Provide the (X, Y) coordinate of the cell's center where the given text is located.  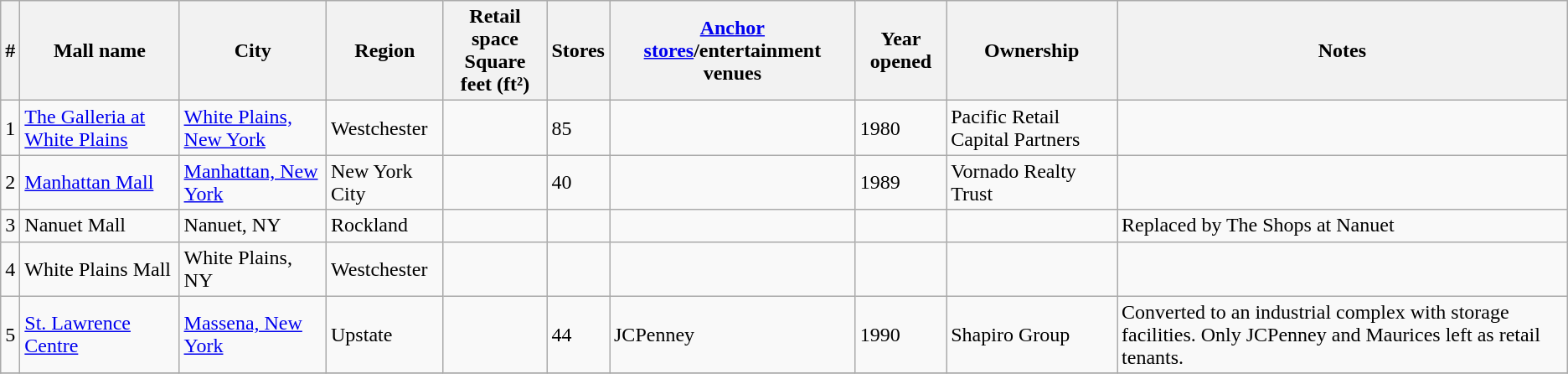
85 (578, 127)
Converted to an industrial complex with storage facilities. Only JCPenney and Maurices left as retail tenants. (1343, 335)
Vornado Realty Trust (1032, 183)
3 (10, 226)
Shapiro Group (1032, 335)
44 (578, 335)
Upstate (385, 335)
4 (10, 268)
Manhattan Mall (100, 183)
St. Lawrence Centre (100, 335)
The Galleria at White Plains (100, 127)
Notes (1343, 50)
Nanuet, NY (253, 226)
1 (10, 127)
Replaced by The Shops at Nanuet (1343, 226)
Mall name (100, 50)
1990 (900, 335)
Rockland (385, 226)
1980 (900, 127)
Ownership (1032, 50)
White Plains, New York (253, 127)
Manhattan, New York (253, 183)
Massena, New York (253, 335)
Retail spaceSquare feet (ft²) (495, 50)
JCPenney (733, 335)
Year opened (900, 50)
1989 (900, 183)
# (10, 50)
Pacific Retail Capital Partners (1032, 127)
New York City (385, 183)
White Plains Mall (100, 268)
Nanuet Mall (100, 226)
Region (385, 50)
5 (10, 335)
Anchor stores/entertainment venues (733, 50)
Stores (578, 50)
2 (10, 183)
40 (578, 183)
White Plains, NY (253, 268)
City (253, 50)
